From the cell containing the given text, extract its center point as (X, Y) coordinate. 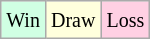
Loss (126, 20)
Win (24, 20)
Draw (72, 20)
